Output the (x, y) coordinate of the center of the cell containing the given text.  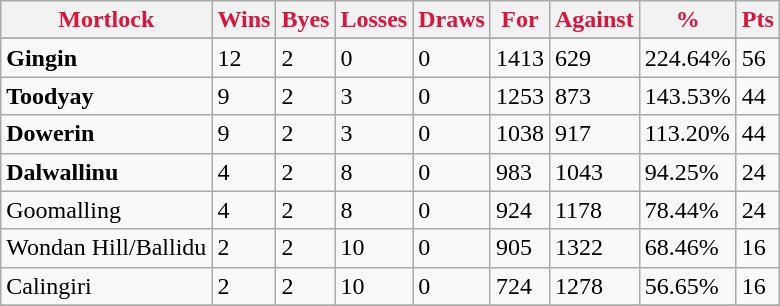
1413 (520, 58)
Wins (244, 20)
68.46% (688, 248)
Dalwallinu (106, 172)
873 (594, 96)
Goomalling (106, 210)
Toodyay (106, 96)
Dowerin (106, 134)
Draws (452, 20)
Gingin (106, 58)
Byes (306, 20)
For (520, 20)
983 (520, 172)
Losses (374, 20)
924 (520, 210)
1278 (594, 286)
94.25% (688, 172)
1253 (520, 96)
113.20% (688, 134)
1322 (594, 248)
1043 (594, 172)
Pts (758, 20)
1178 (594, 210)
724 (520, 286)
12 (244, 58)
224.64% (688, 58)
629 (594, 58)
Wondan Hill/Ballidu (106, 248)
Calingiri (106, 286)
56.65% (688, 286)
1038 (520, 134)
Mortlock (106, 20)
143.53% (688, 96)
917 (594, 134)
% (688, 20)
56 (758, 58)
Against (594, 20)
78.44% (688, 210)
905 (520, 248)
